Pinpoint the cell where the given text exists, returning its (X, Y) midpoint coordinate. 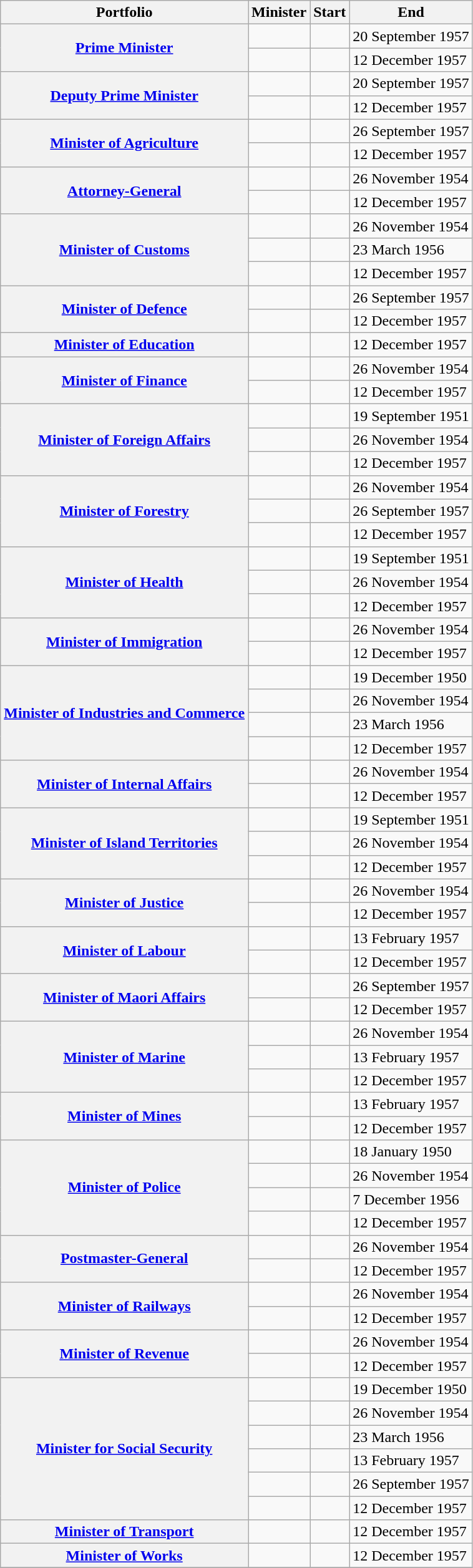
Minister of Health (125, 582)
Minister of Immigration (125, 641)
Minister of Defence (125, 309)
Portfolio (125, 12)
Minister of Customs (125, 249)
Minister of Marine (125, 1057)
Minister of Island Territories (125, 843)
Minister of Agriculture (125, 143)
Minister of Foreign Affairs (125, 440)
Minister of Railways (125, 1306)
Minister (280, 12)
Deputy Prime Minister (125, 95)
Attorney-General (125, 190)
Minister for Social Security (125, 1448)
7 December 1956 (411, 1199)
Minister of Labour (125, 950)
Minister of Education (125, 345)
Postmaster-General (125, 1259)
End (411, 12)
Minister of Finance (125, 380)
18 January 1950 (411, 1152)
Minister of Mines (125, 1116)
Start (329, 12)
Minister of Police (125, 1188)
Prime Minister (125, 48)
Minister of Revenue (125, 1353)
Minister of Works (125, 1556)
Minister of Industries and Commerce (125, 712)
Minister of Maori Affairs (125, 997)
Minister of Forestry (125, 511)
Minister of Justice (125, 903)
Minister of Transport (125, 1532)
Minister of Internal Affairs (125, 784)
